From the cell containing the given text, extract its center point as [X, Y] coordinate. 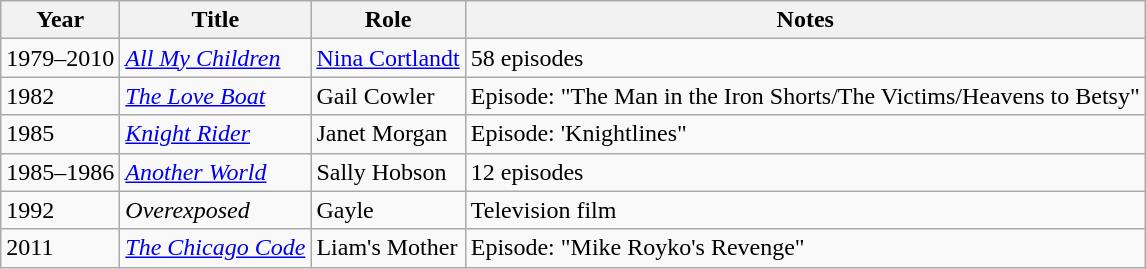
The Love Boat [216, 96]
58 episodes [805, 58]
Nina Cortlandt [388, 58]
1985 [60, 134]
Knight Rider [216, 134]
Notes [805, 20]
1979–2010 [60, 58]
1992 [60, 210]
Year [60, 20]
Episode: "Mike Royko's Revenge" [805, 248]
Overexposed [216, 210]
Liam's Mother [388, 248]
2011 [60, 248]
Title [216, 20]
Janet Morgan [388, 134]
1982 [60, 96]
Role [388, 20]
Sally Hobson [388, 172]
12 episodes [805, 172]
Episode: 'Knightlines" [805, 134]
Another World [216, 172]
All My Children [216, 58]
Gail Cowler [388, 96]
Episode: "The Man in the Iron Shorts/The Victims/Heavens to Betsy" [805, 96]
1985–1986 [60, 172]
Gayle [388, 210]
The Chicago Code [216, 248]
Television film [805, 210]
